Scan for the cell matching the given text and deliver its (x, y) coordinate at center. 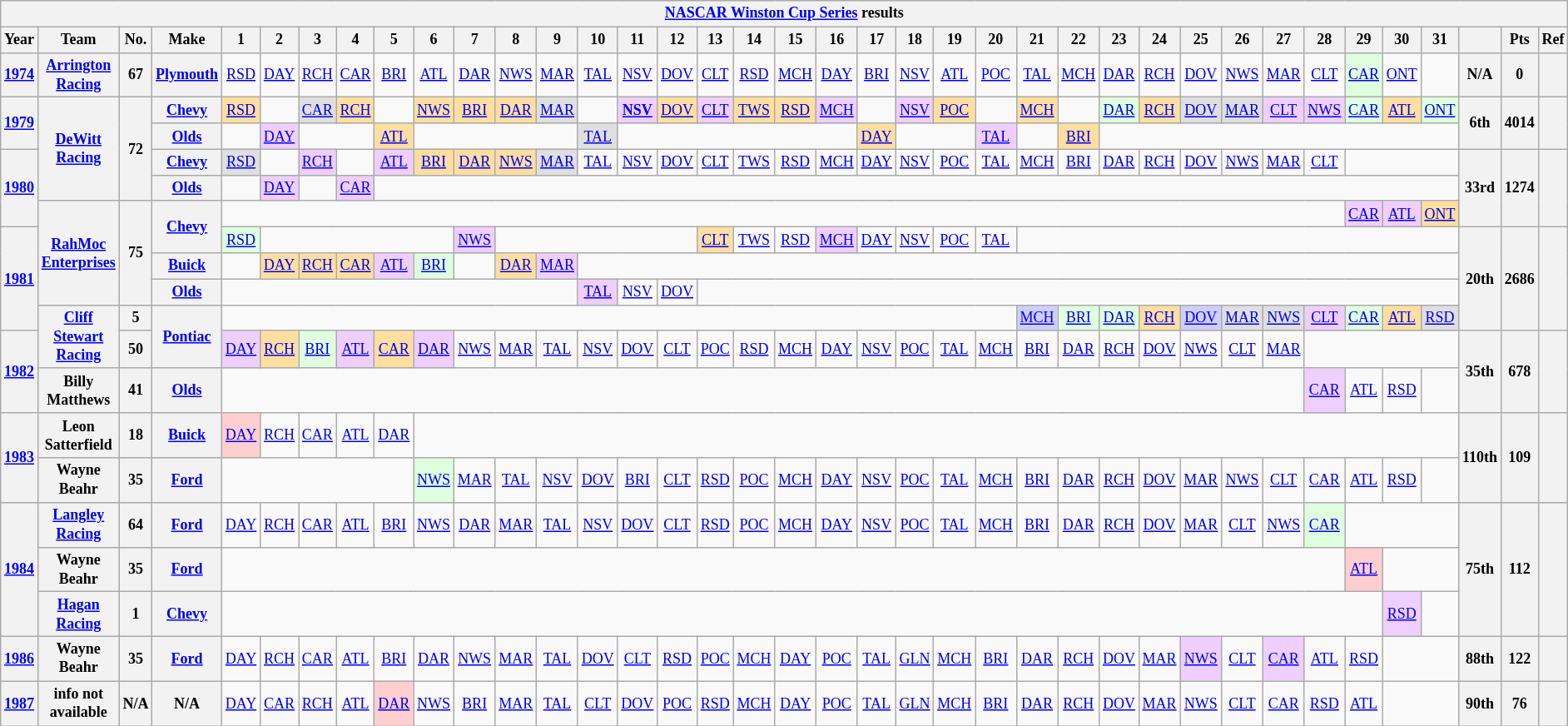
3 (318, 40)
22 (1079, 40)
90th (1480, 704)
RahMoc Enterprises (78, 253)
Team (78, 40)
67 (136, 75)
6th (1480, 123)
info not available (78, 704)
678 (1520, 371)
8 (516, 40)
12 (677, 40)
11 (638, 40)
13 (715, 40)
1982 (20, 371)
27 (1283, 40)
20th (1480, 280)
72 (136, 150)
76 (1520, 704)
1986 (20, 659)
Pontiac (187, 336)
1984 (20, 569)
Year (20, 40)
28 (1325, 40)
1274 (1520, 188)
16 (836, 40)
Pts (1520, 40)
1981 (20, 280)
26 (1243, 40)
110th (1480, 458)
50 (136, 350)
Hagan Racing (78, 614)
75th (1480, 569)
14 (754, 40)
7 (474, 40)
30 (1402, 40)
Arrington Racing (78, 75)
DeWitt Racing (78, 150)
2 (279, 40)
112 (1520, 569)
25 (1201, 40)
Make (187, 40)
1983 (20, 458)
6 (434, 40)
4014 (1520, 123)
4 (355, 40)
19 (955, 40)
Leon Satterfield (78, 435)
33rd (1480, 188)
0 (1520, 75)
1987 (20, 704)
2686 (1520, 280)
17 (876, 40)
41 (136, 390)
122 (1520, 659)
21 (1037, 40)
No. (136, 40)
Plymouth (187, 75)
88th (1480, 659)
109 (1520, 458)
35th (1480, 371)
1980 (20, 188)
20 (996, 40)
31 (1440, 40)
29 (1364, 40)
10 (598, 40)
Cliff Stewart Racing (78, 336)
1979 (20, 123)
NASCAR Winston Cup Series results (784, 13)
Billy Matthews (78, 390)
Ref (1553, 40)
23 (1119, 40)
75 (136, 253)
9 (558, 40)
Langley Racing (78, 525)
15 (796, 40)
24 (1159, 40)
1974 (20, 75)
64 (136, 525)
